Pinpoint the cell where the given text exists, returning its [x, y] midpoint coordinate. 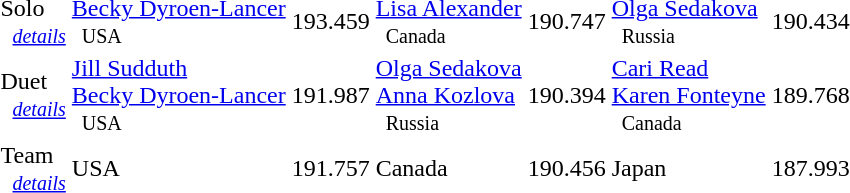
Jill Sudduth Becky Dyroen-Lancer USA [178, 95]
191.987 [330, 95]
190.394 [566, 95]
Cari Read Karen Fonteyne Canada [688, 95]
Olga Sedakova Anna Kozlova Russia [448, 95]
